Find where the given text appears and provide that cell's center as [X, Y] coordinate. 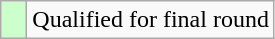
Qualified for final round [151, 20]
